Detect which cell encompasses the target text, then output its [x, y] center coordinate. 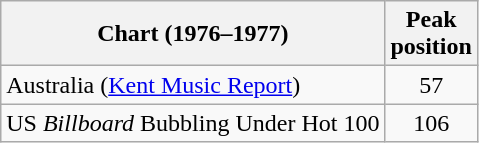
57 [431, 85]
Chart (1976–1977) [193, 34]
106 [431, 123]
US Billboard Bubbling Under Hot 100 [193, 123]
Australia (Kent Music Report) [193, 85]
Peakposition [431, 34]
